Pinpoint the cell where the given text exists, returning its [x, y] midpoint coordinate. 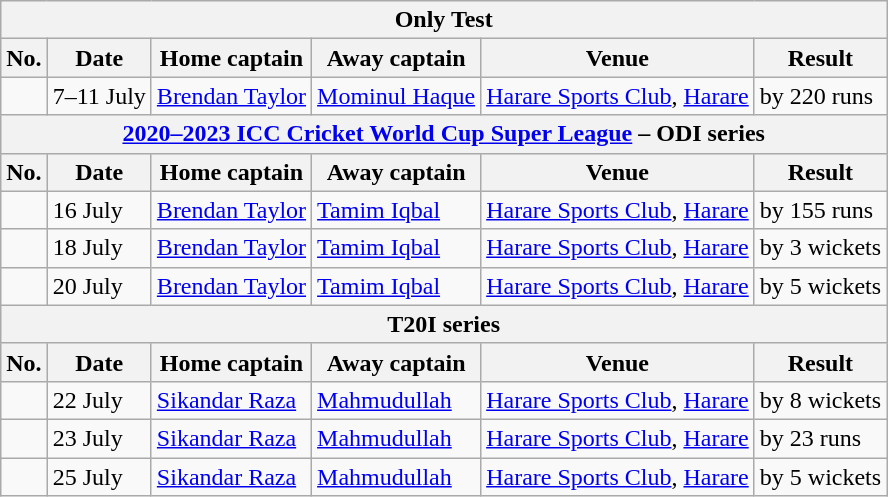
22 July [99, 400]
by 155 runs [820, 210]
by 3 wickets [820, 248]
7–11 July [99, 96]
16 July [99, 210]
by 220 runs [820, 96]
by 23 runs [820, 438]
Mominul Haque [396, 96]
18 July [99, 248]
by 8 wickets [820, 400]
Only Test [444, 20]
25 July [99, 477]
20 July [99, 286]
2020–2023 ICC Cricket World Cup Super League – ODI series [444, 134]
23 July [99, 438]
T20I series [444, 324]
